Output the (X, Y) coordinate of the center of the cell containing the given text.  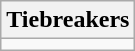
Tiebreakers (68, 20)
